Output the (X, Y) coordinate of the center of the cell containing the given text.  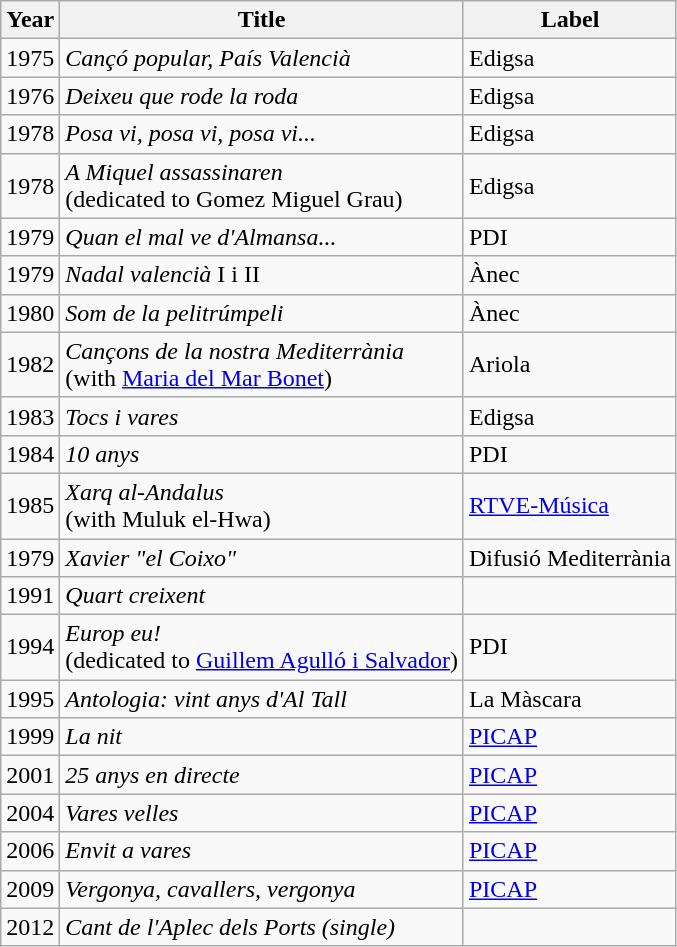
Cant de l'Aplec dels Ports (single) (262, 927)
1983 (30, 416)
Antologia: vint anys d'Al Tall (262, 699)
1985 (30, 506)
Europ eu!(dedicated to Guillem Agulló i Salvador) (262, 648)
Label (570, 20)
Posa vi, posa vi, posa vi... (262, 134)
Tocs i vares (262, 416)
Vares velles (262, 813)
1980 (30, 313)
Title (262, 20)
10 anys (262, 454)
RTVE-Música (570, 506)
Xarq al-Andalus(with Muluk el-Hwa) (262, 506)
1994 (30, 648)
1984 (30, 454)
1976 (30, 96)
1982 (30, 364)
Deixeu que rode la roda (262, 96)
1975 (30, 58)
2012 (30, 927)
2006 (30, 851)
2004 (30, 813)
Xavier "el Coixo" (262, 557)
25 anys en directe (262, 775)
Quart creixent (262, 596)
Envit a vares (262, 851)
2009 (30, 889)
1995 (30, 699)
La Màscara (570, 699)
Difusió Mediterrània (570, 557)
Nadal valencià I i II (262, 275)
1999 (30, 737)
Vergonya, cavallers, vergonya (262, 889)
La nit (262, 737)
1991 (30, 596)
2001 (30, 775)
Year (30, 20)
Som de la pelitrúmpeli (262, 313)
Ariola (570, 364)
Cançons de la nostra Mediterrània(with Maria del Mar Bonet) (262, 364)
Cançó popular, País Valencià (262, 58)
Quan el mal ve d'Almansa... (262, 237)
A Miquel assassinaren(dedicated to Gomez Miguel Grau) (262, 186)
